Detect which cell encompasses the target text, then output its (X, Y) center coordinate. 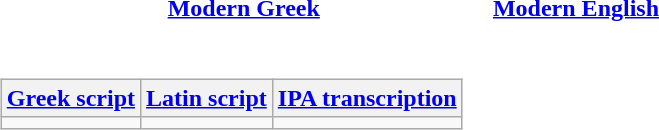
Greek script (70, 98)
IPA transcription (367, 98)
Latin script (207, 98)
